Return [x, y] of the center of cell containing provided text 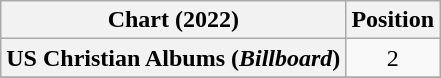
US Christian Albums (Billboard) [174, 58]
Position [393, 20]
2 [393, 58]
Chart (2022) [174, 20]
